Find where the given text appears and provide that cell's center as (X, Y) coordinate. 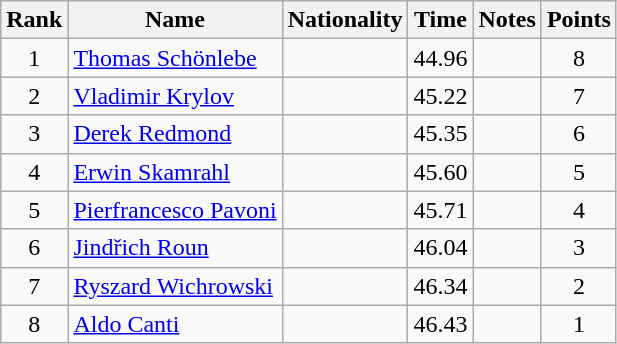
Time (440, 20)
46.04 (440, 248)
45.60 (440, 172)
Derek Redmond (175, 134)
Notes (507, 20)
45.71 (440, 210)
Thomas Schönlebe (175, 58)
Erwin Skamrahl (175, 172)
Pierfrancesco Pavoni (175, 210)
Ryszard Wichrowski (175, 286)
Jindřich Roun (175, 248)
Aldo Canti (175, 324)
Points (578, 20)
Nationality (345, 20)
44.96 (440, 58)
45.35 (440, 134)
46.43 (440, 324)
Rank (34, 20)
Name (175, 20)
45.22 (440, 96)
Vladimir Krylov (175, 96)
46.34 (440, 286)
